Return the [x, y] coordinate for the center point of the cell that contains the specified text.  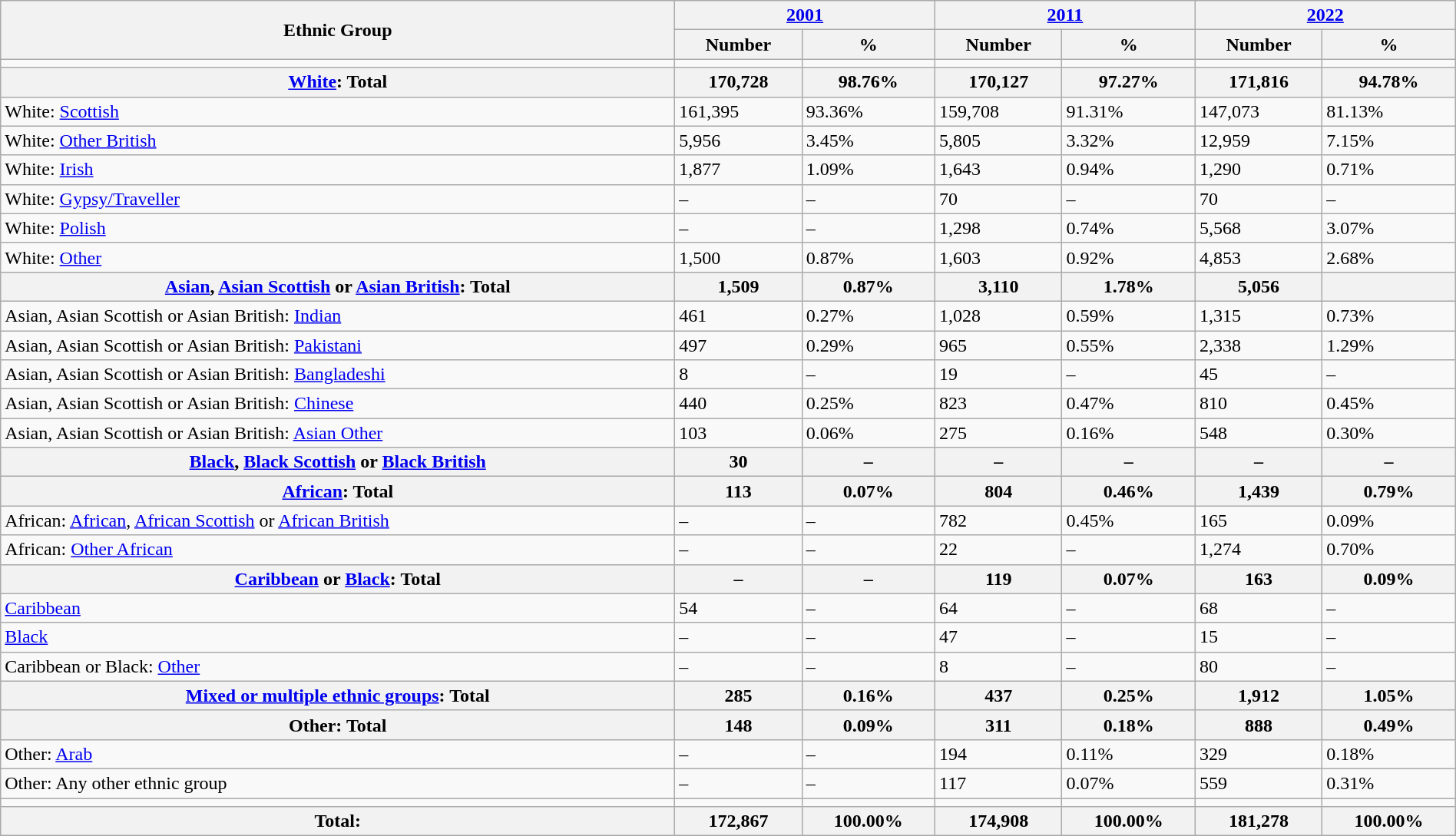
1,298 [998, 228]
2001 [805, 15]
161,395 [739, 111]
Asian, Asian Scottish or Asian British: Pakistani [338, 345]
148 [739, 725]
91.31% [1129, 111]
1,500 [739, 257]
2,338 [1258, 345]
5,568 [1258, 228]
Other: Total [338, 725]
2022 [1325, 15]
30 [739, 462]
3.32% [1129, 140]
African: African, African Scottish or African British [338, 520]
311 [998, 725]
Asian, Asian Scottish or Asian British: Chinese [338, 404]
1.05% [1388, 696]
0.27% [868, 316]
0.11% [1129, 754]
White: Scottish [338, 111]
Caribbean [338, 608]
15 [1258, 637]
174,908 [998, 821]
275 [998, 433]
Ethnic Group [338, 30]
3,110 [998, 286]
Asian, Asian Scottish or Asian British: Total [338, 286]
1,274 [1258, 550]
181,278 [1258, 821]
1,509 [739, 286]
1.78% [1129, 286]
1,643 [998, 170]
African: Total [338, 491]
22 [998, 550]
45 [1258, 375]
1.29% [1388, 345]
0.92% [1129, 257]
497 [739, 345]
47 [998, 637]
437 [998, 696]
White: Other British [338, 140]
548 [1258, 433]
Asian, Asian Scottish or Asian British: Asian Other [338, 433]
1,877 [739, 170]
Asian, Asian Scottish or Asian British: Bangladeshi [338, 375]
94.78% [1388, 82]
Mixed or multiple ethnic groups: Total [338, 696]
80 [1258, 666]
0.70% [1388, 550]
0.31% [1388, 783]
Other: Arab [338, 754]
159,708 [998, 111]
White: Other [338, 257]
171,816 [1258, 82]
2.68% [1388, 257]
African: Other African [338, 550]
68 [1258, 608]
5,805 [998, 140]
965 [998, 345]
147,073 [1258, 111]
0.73% [1388, 316]
163 [1258, 579]
170,127 [998, 82]
559 [1258, 783]
0.55% [1129, 345]
0.47% [1129, 404]
172,867 [739, 821]
97.27% [1129, 82]
Asian, Asian Scottish or Asian British: Indian [338, 316]
Caribbean or Black: Total [338, 579]
440 [739, 404]
782 [998, 520]
810 [1258, 404]
0.59% [1129, 316]
3.45% [868, 140]
0.46% [1129, 491]
113 [739, 491]
285 [739, 696]
0.49% [1388, 725]
4,853 [1258, 257]
103 [739, 433]
1,912 [1258, 696]
170,728 [739, 82]
0.29% [868, 345]
White: Irish [338, 170]
194 [998, 754]
Other: Any other ethnic group [338, 783]
12,959 [1258, 140]
64 [998, 608]
888 [1258, 725]
804 [998, 491]
0.71% [1388, 170]
93.36% [868, 111]
1,439 [1258, 491]
0.94% [1129, 170]
823 [998, 404]
1,315 [1258, 316]
Black, Black Scottish or Black British [338, 462]
165 [1258, 520]
2011 [1066, 15]
0.74% [1129, 228]
1,028 [998, 316]
54 [739, 608]
1.09% [868, 170]
19 [998, 375]
5,056 [1258, 286]
7.15% [1388, 140]
White: Total [338, 82]
White: Gypsy/Traveller [338, 199]
5,956 [739, 140]
Caribbean or Black: Other [338, 666]
329 [1258, 754]
461 [739, 316]
98.76% [868, 82]
1,603 [998, 257]
0.06% [868, 433]
Black [338, 637]
119 [998, 579]
1,290 [1258, 170]
3.07% [1388, 228]
Total: [338, 821]
117 [998, 783]
White: Polish [338, 228]
81.13% [1388, 111]
0.79% [1388, 491]
0.30% [1388, 433]
